For the text-containing cell, return its midpoint in (x, y) coordinate format. 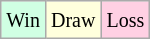
Win (24, 20)
Loss (126, 20)
Draw (72, 20)
